Capture the cell that displays the provided text and extract its [x, y] central coordinate. 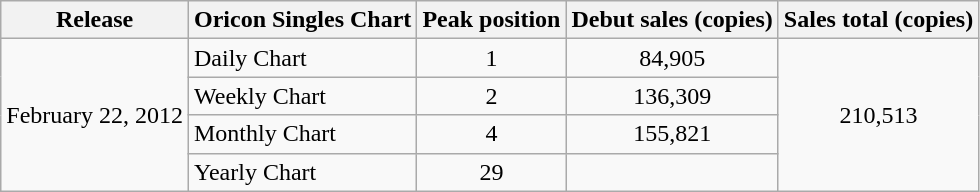
4 [492, 134]
Sales total (copies) [878, 20]
29 [492, 172]
1 [492, 58]
Monthly Chart [302, 134]
Release [95, 20]
Daily Chart [302, 58]
Oricon Singles Chart [302, 20]
February 22, 2012 [95, 115]
210,513 [878, 115]
84,905 [672, 58]
136,309 [672, 96]
Yearly Chart [302, 172]
155,821 [672, 134]
Weekly Chart [302, 96]
2 [492, 96]
Peak position [492, 20]
Debut sales (copies) [672, 20]
